Scan for the cell matching the given text and deliver its [X, Y] coordinate at center. 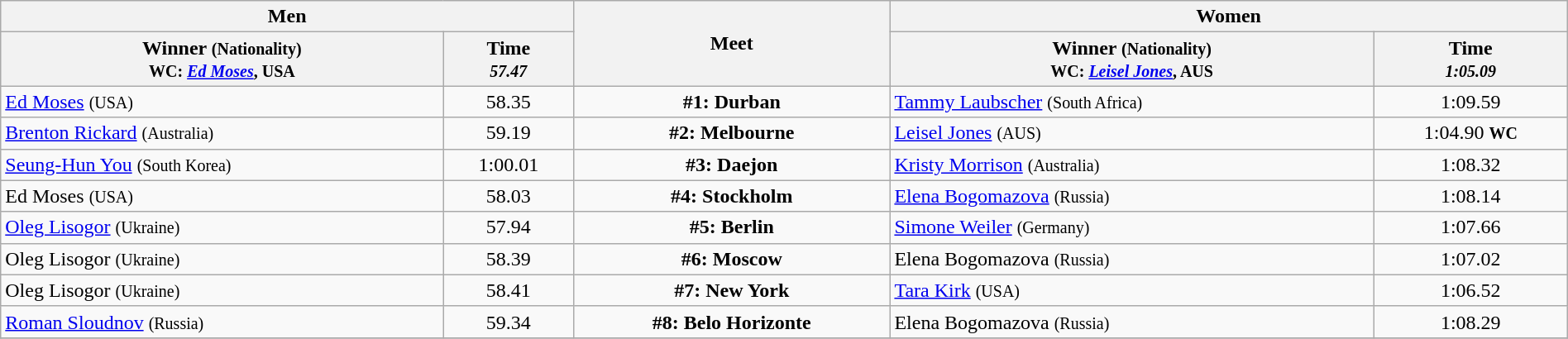
Seung-Hun You (South Korea) [222, 165]
Kristy Morrison (Australia) [1131, 165]
1:04.90 WC [1470, 133]
Brenton Rickard (Australia) [222, 133]
#7: New York [732, 290]
Time57.47 [509, 60]
59.34 [509, 322]
Tara Kirk (USA) [1131, 290]
Roman Sloudnov (Russia) [222, 322]
1:07.02 [1470, 259]
1:08.14 [1470, 196]
1:06.52 [1470, 290]
58.41 [509, 290]
1:08.32 [1470, 165]
58.35 [509, 102]
1:08.29 [1470, 322]
#3: Daejon [732, 165]
58.03 [509, 196]
57.94 [509, 227]
59.19 [509, 133]
Men [288, 17]
1:09.59 [1470, 102]
Winner (Nationality)WC: Ed Moses, USA [222, 60]
1:00.01 [509, 165]
Tammy Laubscher (South Africa) [1131, 102]
#1: Durban [732, 102]
#2: Melbourne [732, 133]
#8: Belo Horizonte [732, 322]
1:07.66 [1470, 227]
#4: Stockholm [732, 196]
#6: Moscow [732, 259]
Women [1229, 17]
Leisel Jones (AUS) [1131, 133]
58.39 [509, 259]
Meet [732, 43]
Simone Weiler (Germany) [1131, 227]
Winner (Nationality)WC: Leisel Jones, AUS [1131, 60]
Time1:05.09 [1470, 60]
#5: Berlin [732, 227]
